Return the [X, Y] coordinate for the center point of the cell that contains the specified text.  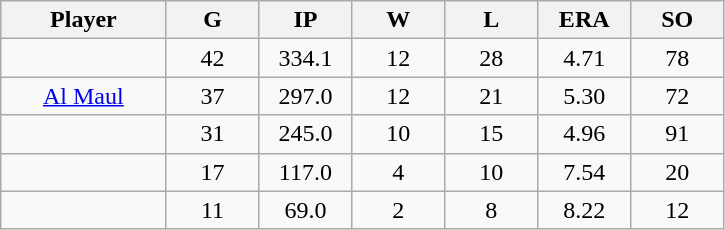
117.0 [306, 172]
91 [678, 134]
11 [212, 210]
78 [678, 58]
297.0 [306, 96]
334.1 [306, 58]
72 [678, 96]
IP [306, 20]
42 [212, 58]
21 [492, 96]
17 [212, 172]
31 [212, 134]
L [492, 20]
5.30 [584, 96]
8.22 [584, 210]
4.71 [584, 58]
15 [492, 134]
W [398, 20]
G [212, 20]
37 [212, 96]
SO [678, 20]
2 [398, 210]
7.54 [584, 172]
4 [398, 172]
245.0 [306, 134]
Al Maul [84, 96]
20 [678, 172]
69.0 [306, 210]
4.96 [584, 134]
28 [492, 58]
ERA [584, 20]
Player [84, 20]
8 [492, 210]
